Pinpoint the cell where the given text exists, returning its [x, y] midpoint coordinate. 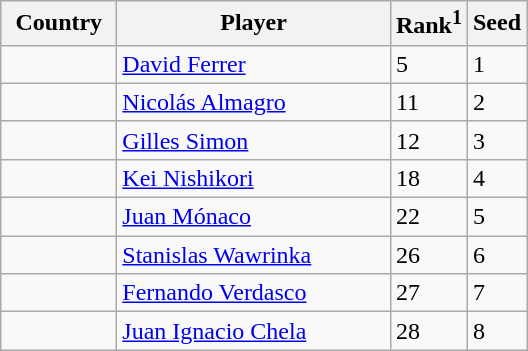
Seed [496, 24]
Juan Mónaco [254, 217]
2 [496, 102]
Juan Ignacio Chela [254, 331]
Nicolás Almagro [254, 102]
27 [428, 293]
Gilles Simon [254, 140]
28 [428, 331]
Stanislas Wawrinka [254, 255]
6 [496, 255]
Rank1 [428, 24]
18 [428, 178]
Fernando Verdasco [254, 293]
Player [254, 24]
7 [496, 293]
4 [496, 178]
Country [59, 24]
1 [496, 64]
11 [428, 102]
8 [496, 331]
3 [496, 140]
David Ferrer [254, 64]
22 [428, 217]
Kei Nishikori [254, 178]
12 [428, 140]
26 [428, 255]
